Identify which cell holds the provided text, then report its (x, y) central coordinate. 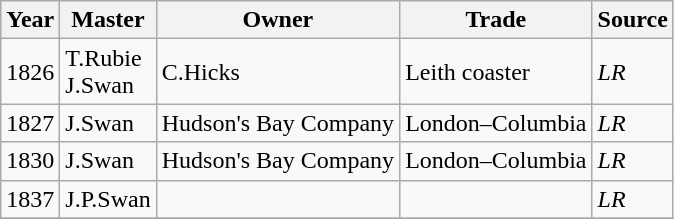
Year (30, 20)
Source (632, 20)
C.Hicks (278, 72)
T.RubieJ.Swan (108, 72)
Master (108, 20)
1830 (30, 161)
Owner (278, 20)
1826 (30, 72)
J.P.Swan (108, 199)
Trade (496, 20)
1827 (30, 123)
Leith coaster (496, 72)
1837 (30, 199)
